Determine the (X, Y) coordinate at the center of the cell enclosing the given text.  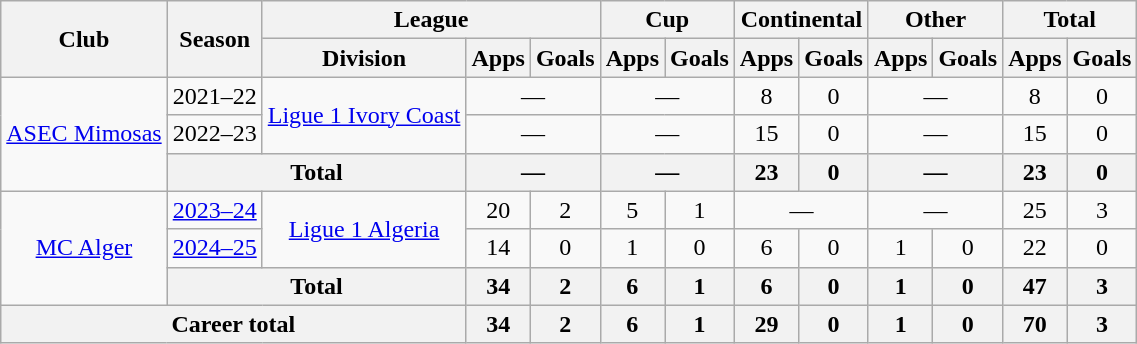
2022–23 (214, 134)
70 (1035, 324)
Ligue 1 Ivory Coast (364, 115)
Continental (801, 20)
29 (766, 324)
2023–24 (214, 210)
25 (1035, 210)
2024–25 (214, 248)
20 (498, 210)
14 (498, 248)
2021–22 (214, 96)
League (431, 20)
47 (1035, 286)
MC Alger (84, 248)
ASEC Mimosas (84, 134)
Other (935, 20)
Division (364, 58)
Season (214, 39)
Career total (234, 324)
Ligue 1 Algeria (364, 229)
22 (1035, 248)
Cup (667, 20)
5 (632, 210)
Club (84, 39)
